Search for the cell housing the specified text and yield its (X, Y) center coordinate. 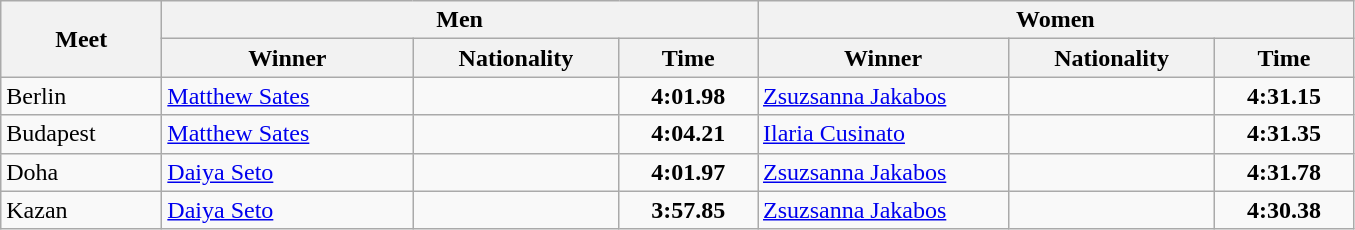
Men (460, 20)
Doha (82, 172)
4:01.97 (688, 172)
Ilaria Cusinato (884, 134)
4:31.15 (1284, 96)
3:57.85 (688, 210)
Budapest (82, 134)
Kazan (82, 210)
4:04.21 (688, 134)
Women (1056, 20)
4:31.35 (1284, 134)
4:01.98 (688, 96)
Berlin (82, 96)
Meet (82, 39)
4:31.78 (1284, 172)
4:30.38 (1284, 210)
